Capture the cell that displays the provided text and extract its (X, Y) central coordinate. 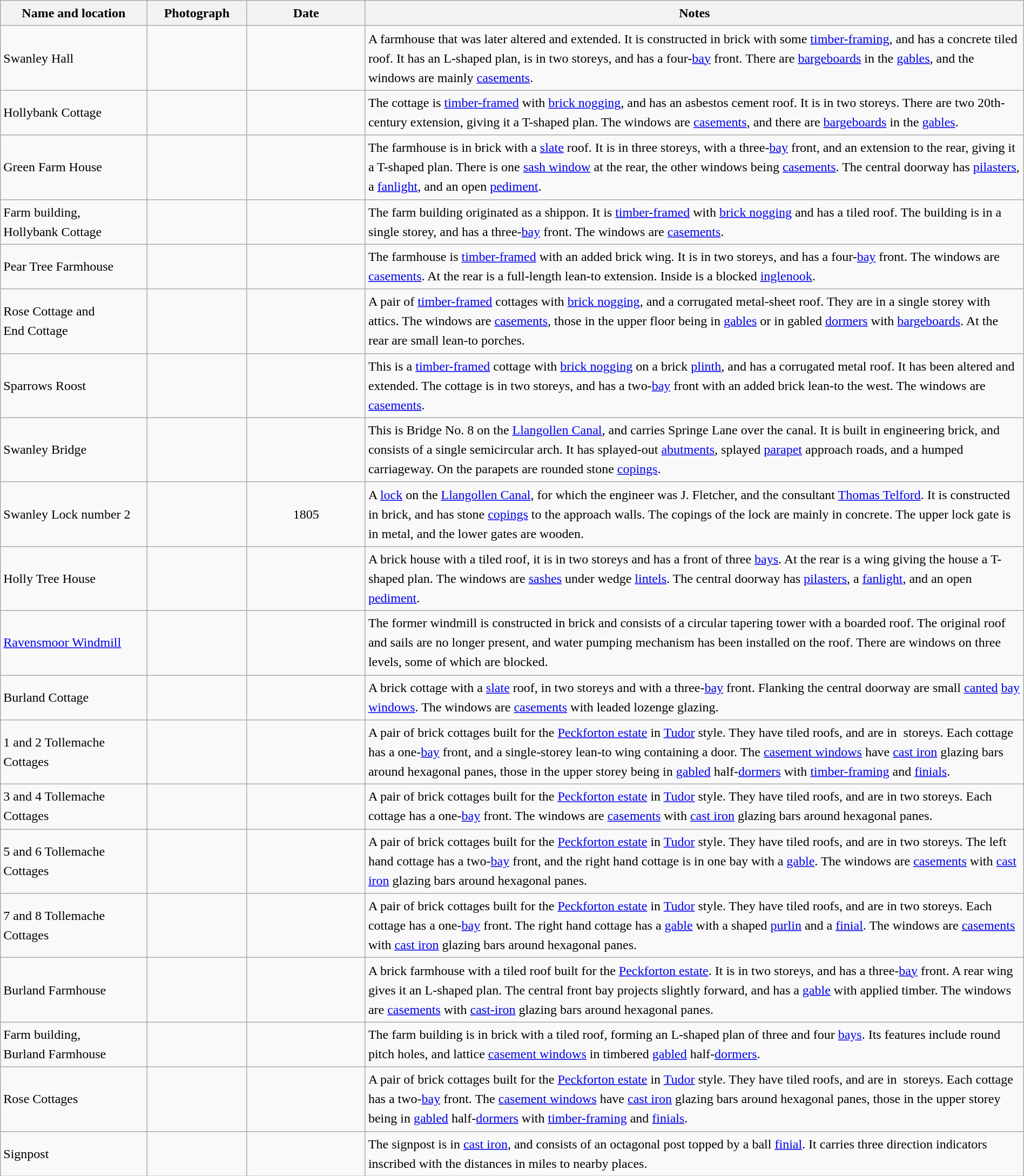
Green Farm House (73, 167)
Farm building,Hollybank Cottage (73, 221)
1805 (306, 514)
Signpost (73, 1154)
Swanley Bridge (73, 449)
Swanley Hall (73, 58)
Hollybank Cottage (73, 112)
1 and 2 Tollemache Cottages (73, 752)
7 and 8 Tollemache Cottages (73, 926)
Rose Cottage andEnd Cottage (73, 321)
Farm building,Burland Farmhouse (73, 1045)
Swanley Lock number 2 (73, 514)
3 and 4 Tollemache Cottages (73, 807)
Notes (695, 13)
Sparrows Roost (73, 386)
Date (306, 13)
Burland Farmhouse (73, 990)
Ravensmoor Windmill (73, 643)
5 and 6 Tollemache Cottages (73, 861)
Pear Tree Farmhouse (73, 267)
Name and location (73, 13)
Rose Cottages (73, 1099)
Burland Cottage (73, 698)
Photograph (197, 13)
Holly Tree House (73, 578)
